Output the [x, y] coordinate of the center of the cell containing the given text.  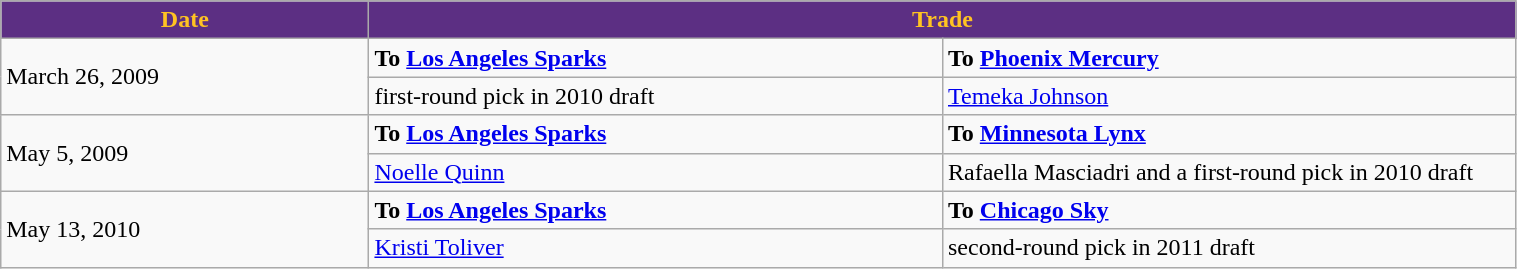
Noelle Quinn [656, 172]
May 13, 2010 [185, 229]
Date [185, 20]
May 5, 2009 [185, 153]
first-round pick in 2010 draft [656, 96]
March 26, 2009 [185, 77]
Kristi Toliver [656, 248]
To Minnesota Lynx [1229, 134]
second-round pick in 2011 draft [1229, 248]
To Phoenix Mercury [1229, 58]
Temeka Johnson [1229, 96]
Rafaella Masciadri and a first-round pick in 2010 draft [1229, 172]
Trade [942, 20]
To Chicago Sky [1229, 210]
